Detect which cell encompasses the target text, then output its (X, Y) center coordinate. 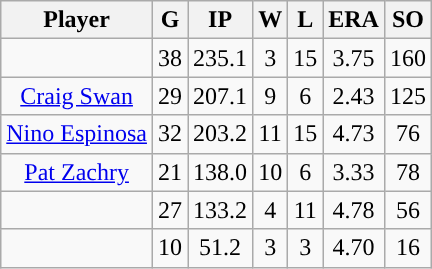
235.1 (220, 58)
16 (408, 248)
4.73 (354, 134)
G (170, 20)
9 (270, 96)
Nino Espinosa (77, 134)
4.70 (354, 248)
125 (408, 96)
ERA (354, 20)
160 (408, 58)
L (306, 20)
3.33 (354, 172)
Pat Zachry (77, 172)
2.43 (354, 96)
138.0 (220, 172)
133.2 (220, 210)
3.75 (354, 58)
W (270, 20)
IP (220, 20)
27 (170, 210)
Craig Swan (77, 96)
SO (408, 20)
32 (170, 134)
29 (170, 96)
21 (170, 172)
56 (408, 210)
38 (170, 58)
51.2 (220, 248)
4 (270, 210)
Player (77, 20)
76 (408, 134)
78 (408, 172)
207.1 (220, 96)
4.78 (354, 210)
203.2 (220, 134)
